Search for the cell housing the specified text and yield its (X, Y) center coordinate. 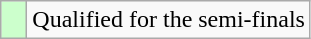
Qualified for the semi-finals (169, 20)
